Detect which cell encompasses the target text, then output its [X, Y] center coordinate. 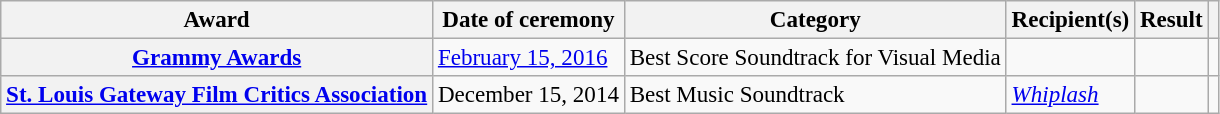
Grammy Awards [217, 58]
Recipient(s) [1070, 20]
Category [815, 20]
Result [1172, 20]
February 15, 2016 [529, 58]
Award [217, 20]
Best Score Soundtrack for Visual Media [815, 58]
Date of ceremony [529, 20]
Best Music Soundtrack [815, 95]
Whiplash [1070, 95]
St. Louis Gateway Film Critics Association [217, 95]
December 15, 2014 [529, 95]
